Return the (x, y) coordinate for the center point of the cell that contains the specified text.  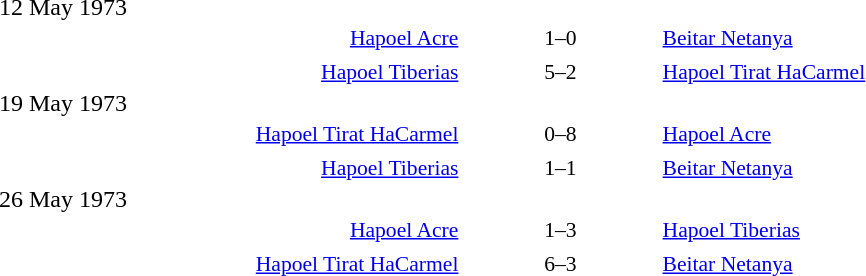
1–0 (560, 38)
0–8 (560, 134)
1–3 (560, 230)
5–2 (560, 72)
1–1 (560, 168)
